Locate the cell with the specified text and output its [X, Y] center coordinate. 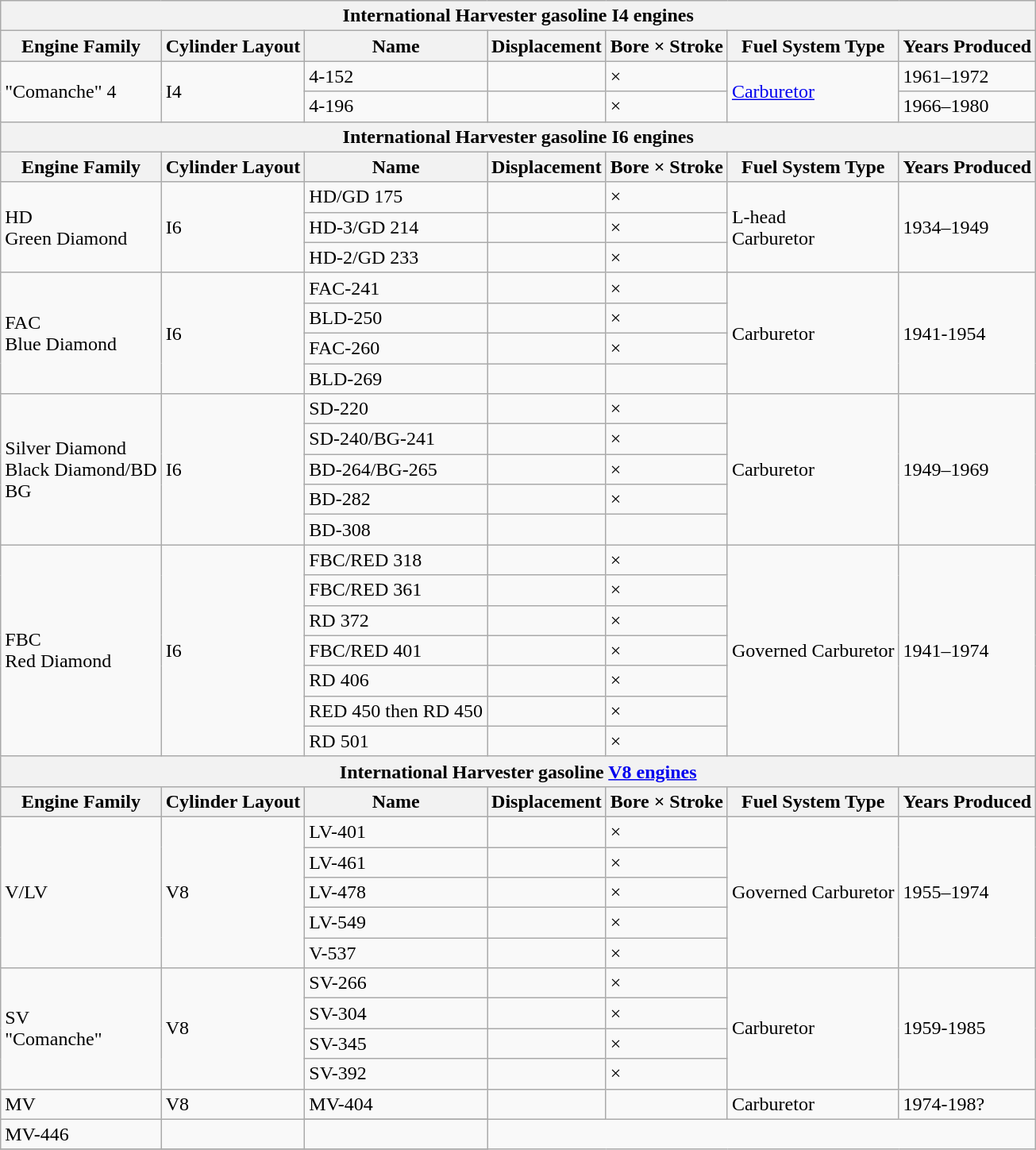
BD-308 [396, 530]
LV-461 [396, 862]
FAC-260 [396, 348]
International Harvester gasoline V8 engines [518, 771]
MV [81, 1104]
RD 372 [396, 620]
4-152 [396, 76]
1949–1969 [967, 469]
SV-304 [396, 1013]
1941–1974 [967, 650]
BD-282 [396, 500]
1966–1980 [967, 106]
International Harvester gasoline I6 engines [518, 137]
FBC/RED 401 [396, 650]
HD-3/GD 214 [396, 227]
RED 450 then RD 450 [396, 711]
FACBlue Diamond [81, 333]
1974-198? [967, 1104]
MV-404 [396, 1104]
1941-1954 [967, 333]
1934–1949 [967, 227]
V/LV [81, 892]
BLD-269 [396, 379]
LV-401 [396, 832]
SD-220 [396, 409]
FBC/RED 361 [396, 590]
RD 501 [396, 741]
BD-264/BG-265 [396, 469]
LV-549 [396, 923]
BLD-250 [396, 318]
HD-2/GD 233 [396, 257]
"Comanche" 4 [81, 91]
HDGreen Diamond [81, 227]
FAC-241 [396, 287]
MV-446 [81, 1134]
I4 [233, 91]
HD/GD 175 [396, 197]
LV-478 [396, 893]
SV"Comanche" [81, 1028]
FBCRed Diamond [81, 650]
SV-266 [396, 983]
SV-345 [396, 1044]
SD-240/BG-241 [396, 439]
FBC/RED 318 [396, 560]
SV-392 [396, 1074]
1955–1974 [967, 892]
1959-1985 [967, 1028]
RD 406 [396, 681]
International Harvester gasoline I4 engines [518, 16]
1961–1972 [967, 76]
L-headCarburetor [813, 227]
Silver DiamondBlack Diamond/BDBG [81, 469]
4-196 [396, 106]
V-537 [396, 953]
